Return the (X, Y) coordinate for the center point of the cell that contains the specified text.  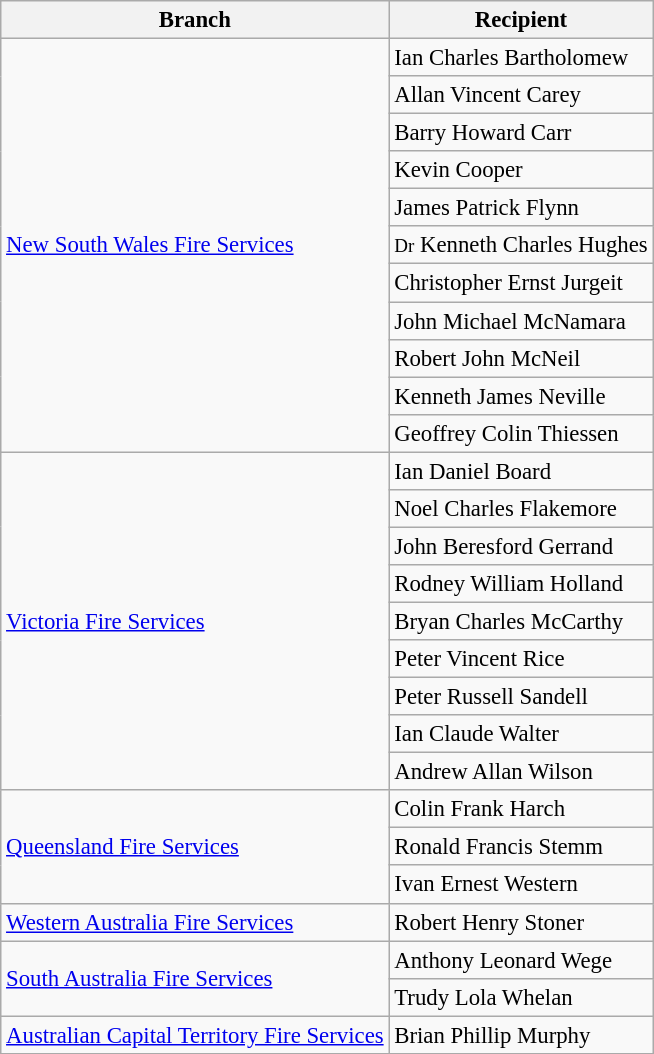
Peter Russell Sandell (521, 697)
Recipient (521, 20)
Christopher Ernst Jurgeit (521, 283)
Robert Henry Stoner (521, 922)
James Patrick Flynn (521, 208)
Robert John McNeil (521, 358)
Trudy Lola Whelan (521, 997)
Colin Frank Harch (521, 809)
Branch (195, 20)
Barry Howard Carr (521, 133)
Noel Charles Flakemore (521, 509)
Ian Claude Walter (521, 734)
Ian Daniel Board (521, 471)
Geoffrey Colin Thiessen (521, 433)
Western Australia Fire Services (195, 922)
John Michael McNamara (521, 321)
Ian Charles Bartholomew (521, 58)
Ronald Francis Stemm (521, 847)
Kenneth James Neville (521, 396)
Kevin Cooper (521, 170)
Ivan Ernest Western (521, 885)
New South Wales Fire Services (195, 246)
Queensland Fire Services (195, 846)
Anthony Leonard Wege (521, 960)
Andrew Allan Wilson (521, 772)
John Beresford Gerrand (521, 546)
Brian Phillip Murphy (521, 1035)
Allan Vincent Carey (521, 95)
South Australia Fire Services (195, 978)
Peter Vincent Rice (521, 659)
Rodney William Holland (521, 584)
Victoria Fire Services (195, 621)
Australian Capital Territory Fire Services (195, 1035)
Dr Kenneth Charles Hughes (521, 245)
Bryan Charles McCarthy (521, 621)
